Determine the (X, Y) coordinate at the center of the cell enclosing the given text.  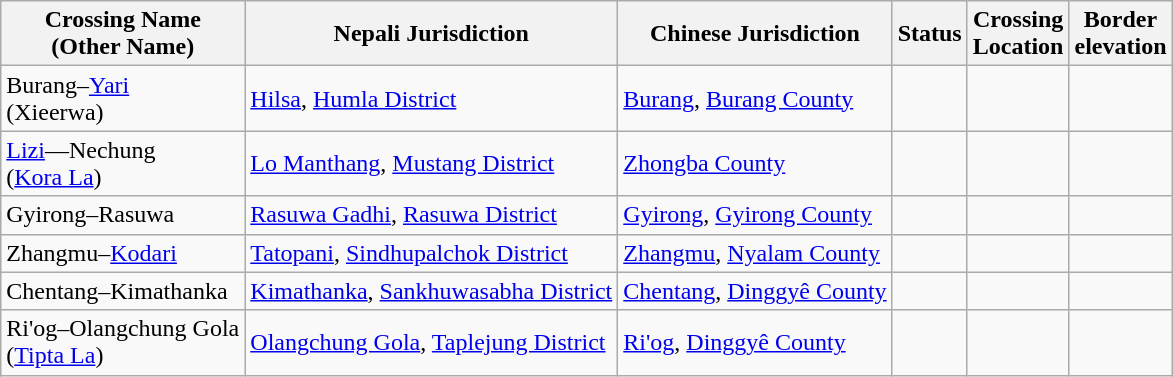
Chentang, Dinggyê County (755, 291)
Tatopani, Sindhupalchok District (432, 253)
Zhongba County (755, 164)
Zhangmu, Nyalam County (755, 253)
Gyirong–Rasuwa (123, 215)
Lizi—Nechung(Kora La) (123, 164)
Crossing Name(Other Name) (123, 34)
Status (930, 34)
Ri'og–Olangchung Gola(Tipta La) (123, 342)
Olangchung Gola, Taplejung District (432, 342)
Rasuwa Gadhi, Rasuwa District (432, 215)
Gyirong, Gyirong County (755, 215)
Ri'og, Dinggyê County (755, 342)
Zhangmu–Kodari (123, 253)
Kimathanka, Sankhuwasabha District (432, 291)
Nepali Jurisdiction (432, 34)
Borderelevation (1120, 34)
Hilsa, Humla District (432, 98)
Lo Manthang, Mustang District (432, 164)
Chentang–Kimathanka (123, 291)
Chinese Jurisdiction (755, 34)
Burang, Burang County (755, 98)
CrossingLocation (1018, 34)
Burang–Yari(Xieerwa) (123, 98)
